Find where the given text appears and provide that cell's center as (x, y) coordinate. 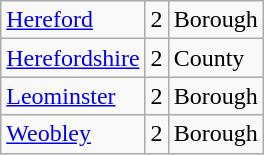
Weobley (73, 134)
Herefordshire (73, 58)
County (216, 58)
Leominster (73, 96)
Hereford (73, 20)
